Locate the cell with the specified text and output its [x, y] center coordinate. 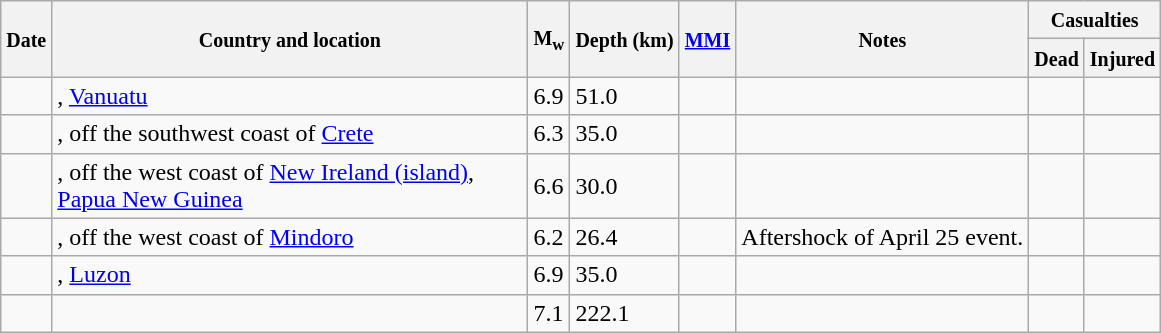
Dead [1057, 58]
51.0 [624, 96]
Casualties [1095, 20]
, Vanuatu [290, 96]
Aftershock of April 25 event. [882, 237]
, Luzon [290, 275]
Notes [882, 39]
6.2 [549, 237]
Injured [1122, 58]
Depth (km) [624, 39]
26.4 [624, 237]
, off the west coast of Mindoro [290, 237]
222.1 [624, 313]
6.3 [549, 134]
, off the west coast of New Ireland (island), Papua New Guinea [290, 186]
Date [26, 39]
Mw [549, 39]
MMI [708, 39]
, off the southwest coast of Crete [290, 134]
Country and location [290, 39]
30.0 [624, 186]
7.1 [549, 313]
6.6 [549, 186]
